Locate the cell with the specified text and output its (X, Y) center coordinate. 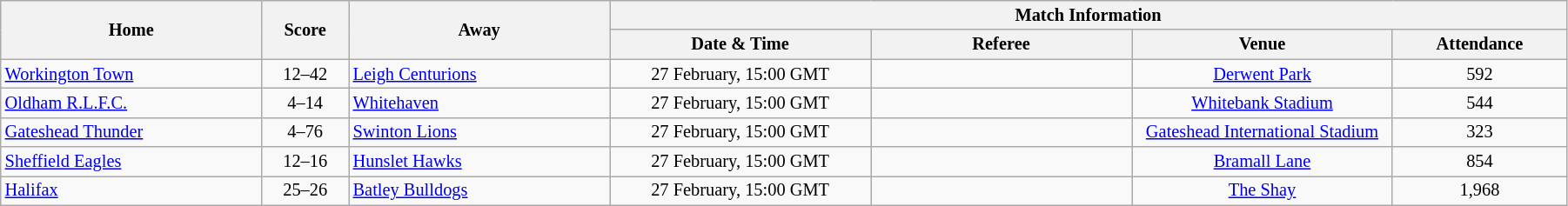
Attendance (1479, 44)
544 (1479, 103)
Hunslet Hawks (479, 162)
Referee (1002, 44)
Halifax (131, 190)
The Shay (1263, 190)
25–26 (305, 190)
1,968 (1479, 190)
Away (479, 30)
Match Information (1089, 15)
Workington Town (131, 74)
Venue (1263, 44)
854 (1479, 162)
Home (131, 30)
Date & Time (740, 44)
Oldham R.L.F.C. (131, 103)
Gateshead International Stadium (1263, 132)
Bramall Lane (1263, 162)
Derwent Park (1263, 74)
Batley Bulldogs (479, 190)
4–76 (305, 132)
12–42 (305, 74)
Swinton Lions (479, 132)
323 (1479, 132)
Sheffield Eagles (131, 162)
592 (1479, 74)
Whitebank Stadium (1263, 103)
12–16 (305, 162)
Leigh Centurions (479, 74)
Whitehaven (479, 103)
Gateshead Thunder (131, 132)
Score (305, 30)
4–14 (305, 103)
